Capture the cell that displays the provided text and extract its (x, y) central coordinate. 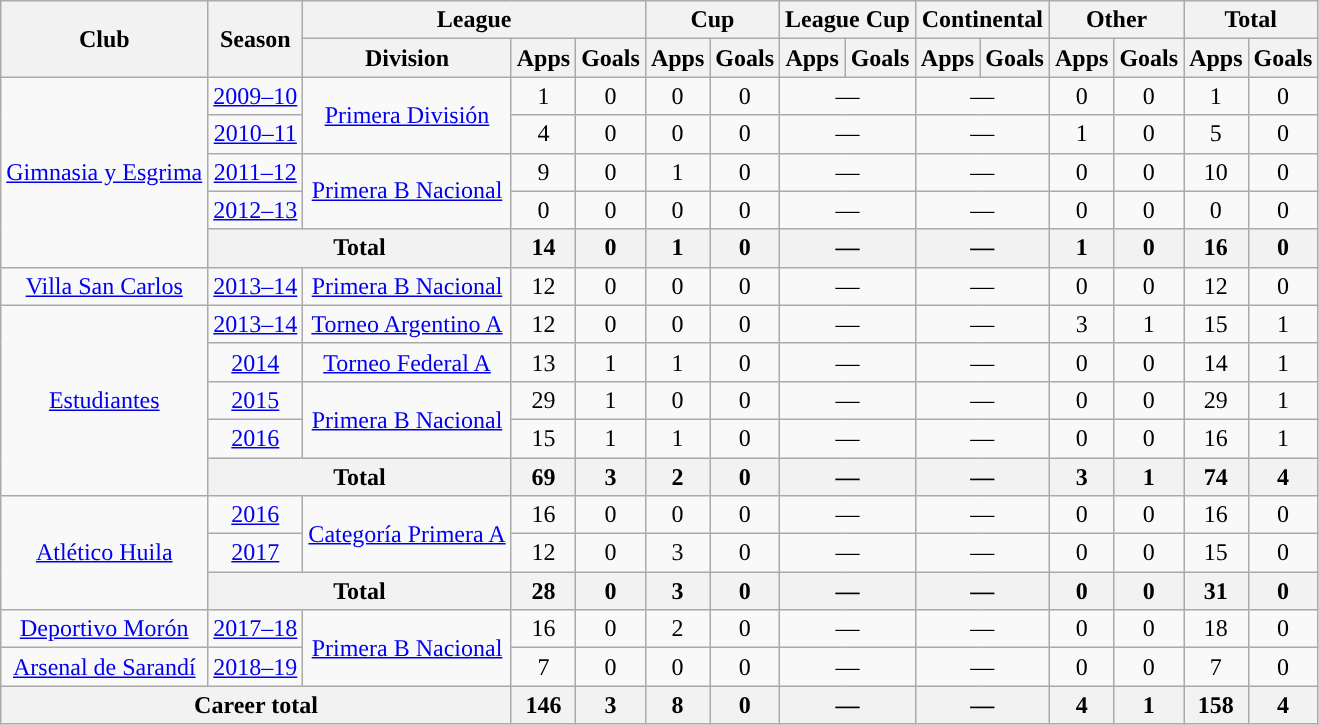
Other (1116, 20)
31 (1216, 591)
74 (1216, 477)
Cup (712, 20)
5 (1216, 134)
2010–11 (256, 134)
Continental (982, 20)
13 (543, 362)
2014 (256, 362)
Atlético Huila (104, 553)
League Cup (848, 20)
Villa San Carlos (104, 286)
69 (543, 477)
8 (677, 705)
18 (1216, 629)
Primera División (407, 115)
Estudiantes (104, 400)
2011–12 (256, 172)
146 (543, 705)
28 (543, 591)
Gimnasia y Esgrima (104, 172)
2018–19 (256, 667)
2017 (256, 553)
2012–13 (256, 210)
Club (104, 39)
Categoría Primera A (407, 534)
2009–10 (256, 96)
Arsenal de Sarandí (104, 667)
Deportivo Morón (104, 629)
2015 (256, 400)
Torneo Argentino A (407, 324)
158 (1216, 705)
10 (1216, 172)
9 (543, 172)
2017–18 (256, 629)
League (474, 20)
Season (256, 39)
Torneo Federal A (407, 362)
Career total (256, 705)
Division (407, 58)
